Locate the cell with the specified text and output its [x, y] center coordinate. 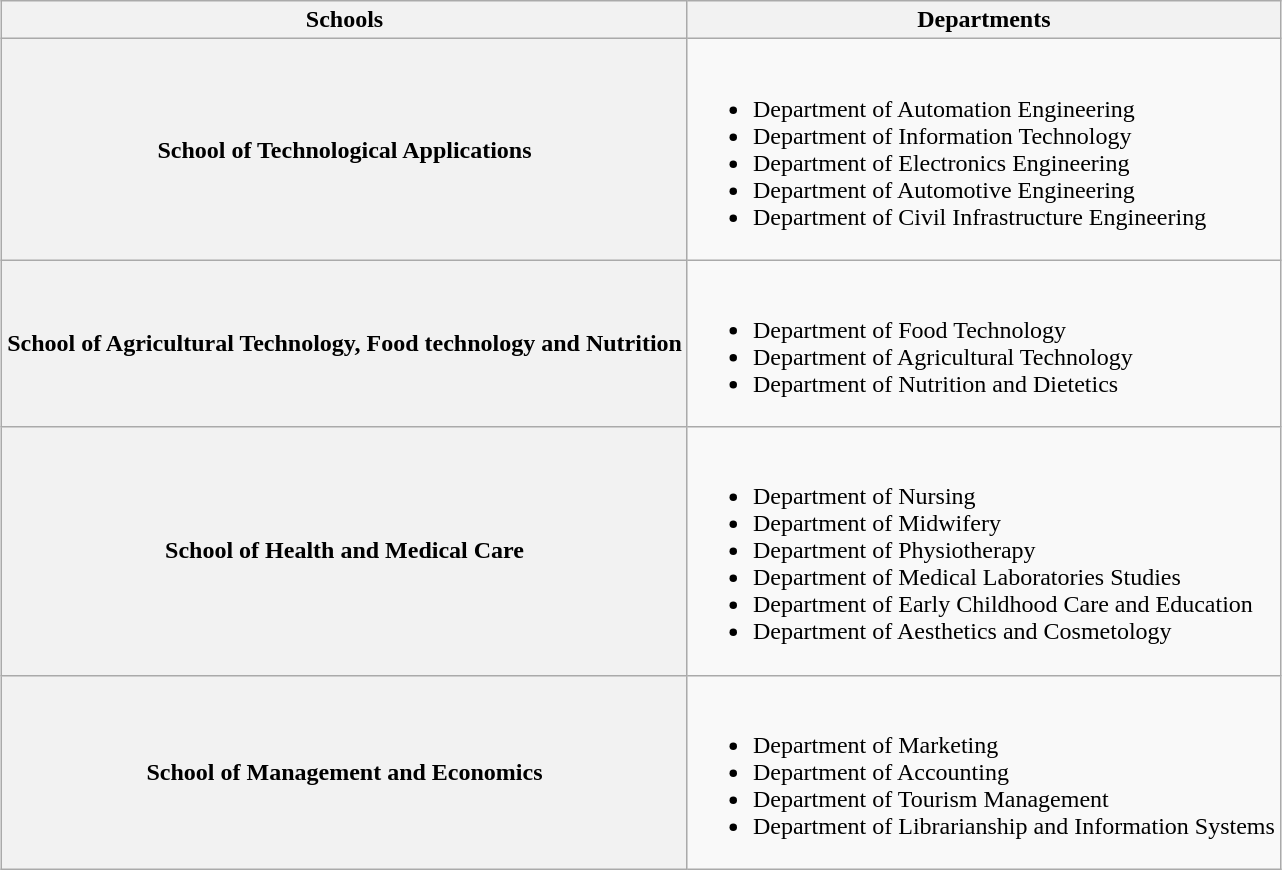
Department of Food TechnologyDepartment of Agricultural TechnologyDepartment of Nutrition and Dietetics [984, 344]
Departments [984, 20]
School of Health and Medical Care [345, 551]
School of Technological Applications [345, 150]
School of Agricultural Technology, Food technology and Nutrition [345, 344]
Department of MarketingDepartment of AccountingDepartment of Tourism ManagementDepartment of Librarianship and Information Systems [984, 772]
Schools [345, 20]
School of Management and Economics [345, 772]
